Provide the (x, y) coordinate of the cell's center where the given text is located.  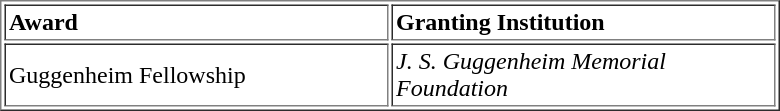
Guggenheim Fellowship (196, 76)
J. S. Guggenheim Memorial Foundation (584, 76)
Award (196, 22)
Granting Institution (584, 22)
